Output the [X, Y] coordinate of the center of the cell containing the given text.  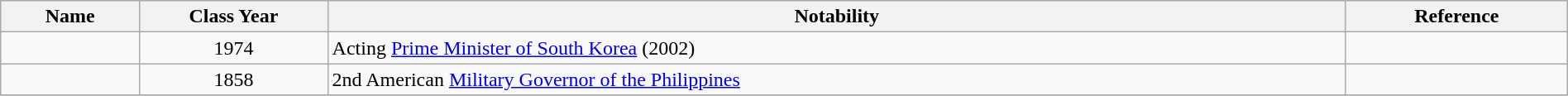
2nd American Military Governor of the Philippines [837, 79]
Class Year [233, 17]
Reference [1456, 17]
Notability [837, 17]
Acting Prime Minister of South Korea (2002) [837, 48]
1858 [233, 79]
Name [70, 17]
1974 [233, 48]
